Return [X, Y] of the center of cell containing provided text 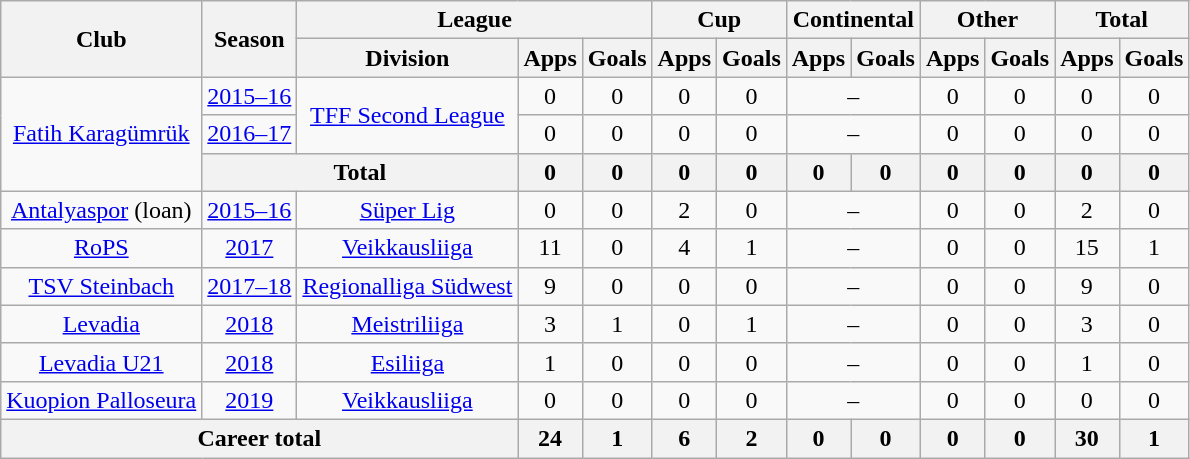
2016–17 [250, 134]
4 [684, 248]
Division [408, 58]
League [474, 20]
Other [987, 20]
Club [102, 39]
TFF Second League [408, 115]
24 [550, 438]
Süper Lig [408, 210]
Meistriliiga [408, 324]
11 [550, 248]
Career total [260, 438]
Regionalliga Südwest [408, 286]
Antalyaspor (loan) [102, 210]
Cup [719, 20]
Fatih Karagümrük [102, 134]
6 [684, 438]
30 [1087, 438]
2017–18 [250, 286]
Esiliiga [408, 362]
RoPS [102, 248]
Continental [853, 20]
Kuopion Palloseura [102, 400]
Levadia U21 [102, 362]
15 [1087, 248]
2017 [250, 248]
TSV Steinbach [102, 286]
Levadia [102, 324]
2019 [250, 400]
Season [250, 39]
